From the cell containing the given text, extract its center point as [X, Y] coordinate. 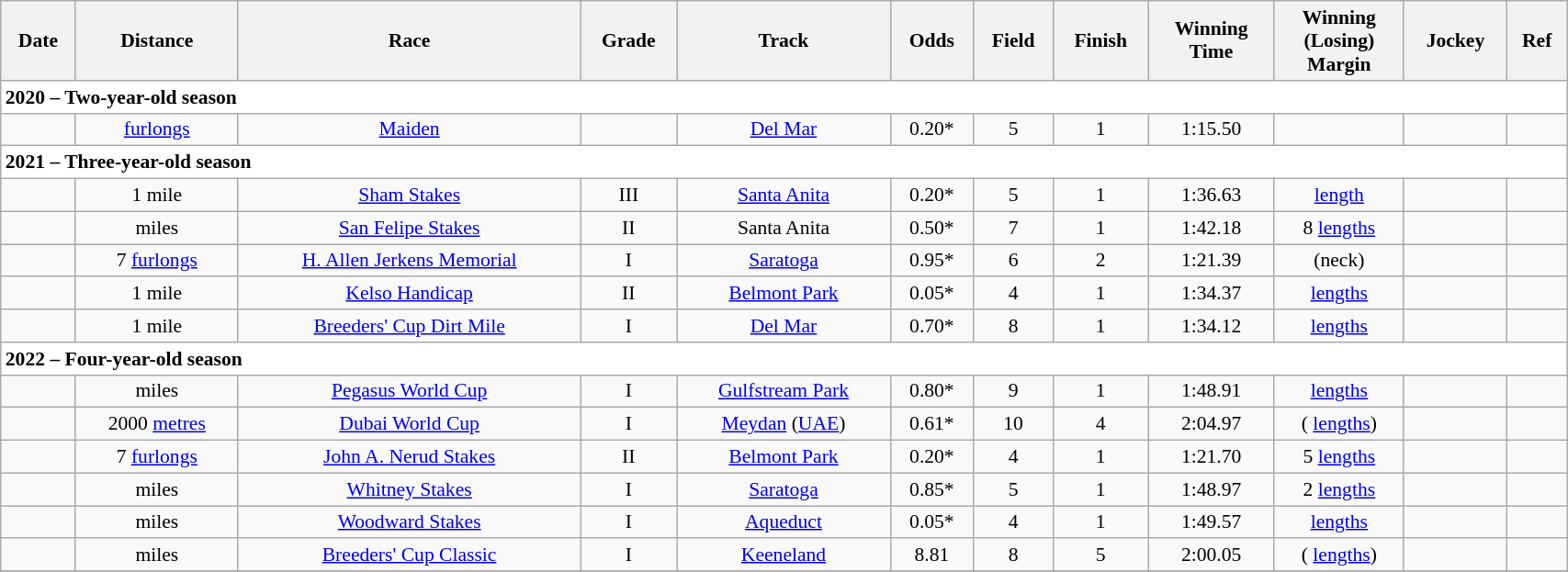
0.50* [931, 228]
(neck) [1339, 261]
2 [1100, 261]
6 [1014, 261]
WinningTime [1212, 40]
0.95* [931, 261]
John A. Nerud Stakes [409, 457]
Whitney Stakes [409, 489]
1:21.39 [1212, 261]
San Felipe Stakes [409, 228]
Maiden [409, 129]
III [628, 196]
2:04.97 [1212, 424]
1:48.97 [1212, 489]
1:15.50 [1212, 129]
7 [1014, 228]
1:48.91 [1212, 391]
Winning(Losing)Margin [1339, 40]
1:34.12 [1212, 326]
10 [1014, 424]
Breeders' Cup Classic [409, 555]
1:21.70 [1212, 457]
Jockey [1455, 40]
Finish [1100, 40]
Ref [1538, 40]
2:00.05 [1212, 555]
Grade [628, 40]
2 lengths [1339, 489]
length [1339, 196]
Breeders' Cup Dirt Mile [409, 326]
2020 – Two-year-old season [784, 97]
0.61* [931, 424]
2022 – Four-year-old season [784, 359]
0.70* [931, 326]
Gulfstream Park [784, 391]
Track [784, 40]
Kelso Handicap [409, 294]
1:36.63 [1212, 196]
2000 metres [156, 424]
H. Allen Jerkens Memorial [409, 261]
5 lengths [1339, 457]
Field [1014, 40]
0.85* [931, 489]
0.80* [931, 391]
Distance [156, 40]
Race [409, 40]
2021 – Three-year-old season [784, 163]
1:49.57 [1212, 522]
Dubai World Cup [409, 424]
furlongs [156, 129]
Meydan (UAE) [784, 424]
Date [39, 40]
1:34.37 [1212, 294]
Sham Stakes [409, 196]
8.81 [931, 555]
Odds [931, 40]
9 [1014, 391]
Aqueduct [784, 522]
Keeneland [784, 555]
8 lengths [1339, 228]
1:42.18 [1212, 228]
Woodward Stakes [409, 522]
Pegasus World Cup [409, 391]
